Return (x, y) of the center of cell containing provided text 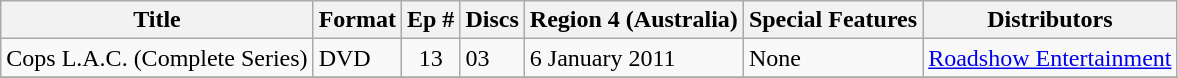
Ep # (430, 20)
Special Features (832, 20)
Distributors (1050, 20)
DVD (357, 58)
Cops L.A.C. (Complete Series) (157, 58)
Region 4 (Australia) (634, 20)
None (832, 58)
Roadshow Entertainment (1050, 58)
Format (357, 20)
6 January 2011 (634, 58)
Title (157, 20)
03 (492, 58)
Discs (492, 20)
13 (430, 58)
